Return (X, Y) of the center of cell containing provided text 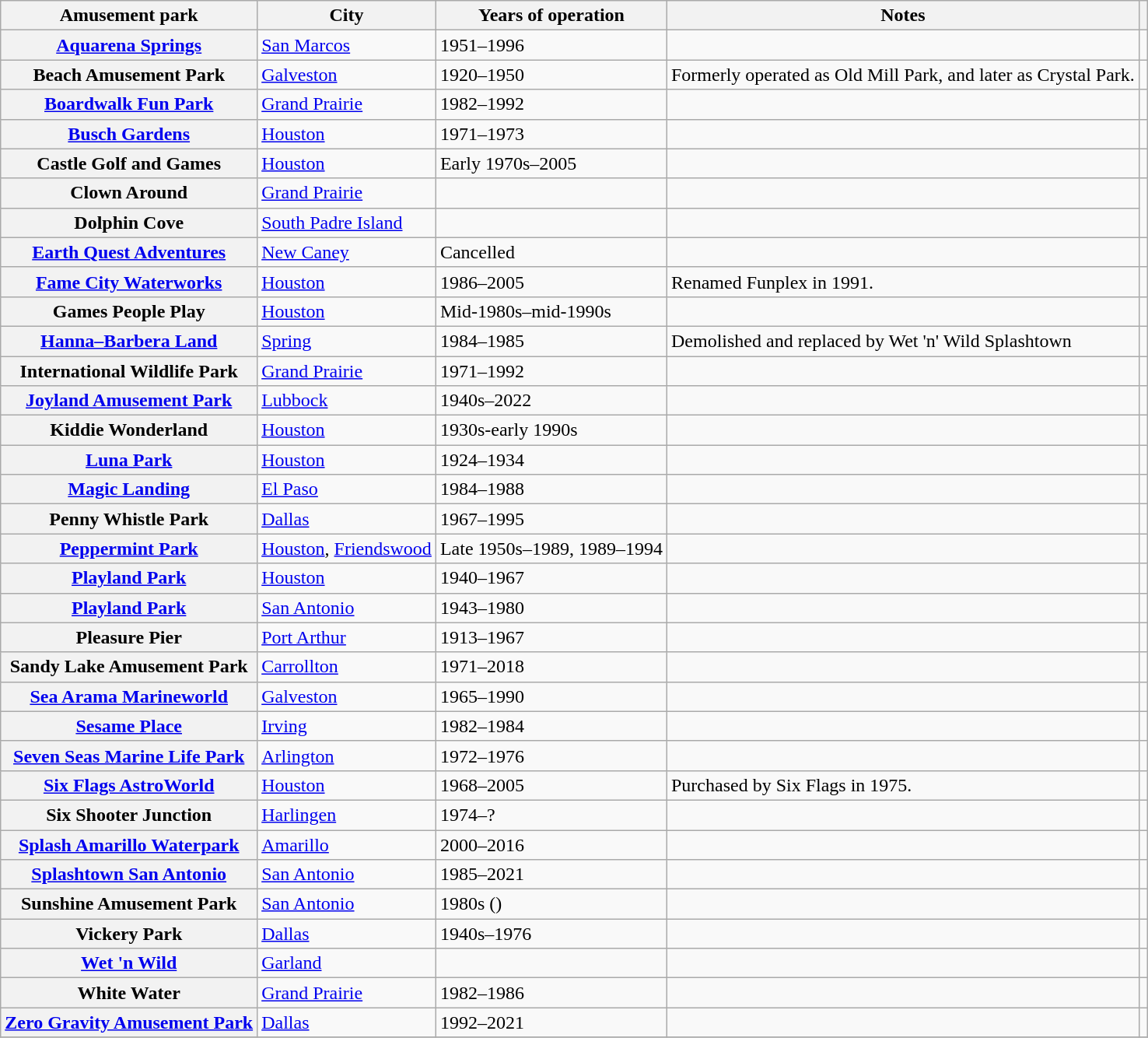
1940s–2022 (551, 401)
Seven Seas Marine Life Park (129, 756)
Beach Amusement Park (129, 75)
Garland (347, 963)
1965–1990 (551, 696)
1913–1967 (551, 637)
Sunshine Amusement Park (129, 904)
San Marcos (347, 45)
Sea Arama Marineworld (129, 696)
1971–2018 (551, 667)
Sandy Lake Amusement Park (129, 667)
1974–? (551, 815)
1924–1934 (551, 460)
Renamed Funplex in 1991. (902, 282)
New Caney (347, 252)
Years of operation (551, 16)
1985–2021 (551, 875)
1982–1992 (551, 104)
International Wildlife Park (129, 371)
1982–1984 (551, 726)
Penny Whistle Park (129, 519)
Amusement park (129, 16)
White Water (129, 993)
1971–1973 (551, 134)
Notes (902, 16)
Earth Quest Adventures (129, 252)
Joyland Amusement Park (129, 401)
Early 1970s–2005 (551, 163)
1986–2005 (551, 282)
Demolished and replaced by Wet 'n' Wild Splashtown (902, 341)
1984–1985 (551, 341)
1971–1992 (551, 371)
Luna Park (129, 460)
Lubbock (347, 401)
Clown Around (129, 193)
Amarillo (347, 844)
Harlingen (347, 815)
1930s-early 1990s (551, 430)
City (347, 16)
Castle Golf and Games (129, 163)
Wet 'n Wild (129, 963)
Late 1950s–1989, 1989–1994 (551, 549)
Spring (347, 341)
Games People Play (129, 311)
1992–2021 (551, 1022)
1940s–1976 (551, 934)
1972–1976 (551, 756)
1940–1967 (551, 578)
Dolphin Cove (129, 223)
Busch Gardens (129, 134)
Houston, Friendswood (347, 549)
Kiddie Wonderland (129, 430)
South Padre Island (347, 223)
Formerly operated as Old Mill Park, and later as Crystal Park. (902, 75)
1984–1988 (551, 489)
Splash Amarillo Waterpark (129, 844)
Vickery Park (129, 934)
Boardwalk Fun Park (129, 104)
1967–1995 (551, 519)
Pleasure Pier (129, 637)
Mid-1980s–mid-1990s (551, 311)
Splashtown San Antonio (129, 875)
Port Arthur (347, 637)
Purchased by Six Flags in 1975. (902, 785)
Hanna–Barbera Land (129, 341)
Six Shooter Junction (129, 815)
1951–1996 (551, 45)
Magic Landing (129, 489)
1982–1986 (551, 993)
Cancelled (551, 252)
Fame City Waterworks (129, 282)
Arlington (347, 756)
Sesame Place (129, 726)
El Paso (347, 489)
Zero Gravity Amusement Park (129, 1022)
Six Flags AstroWorld (129, 785)
Peppermint Park (129, 549)
Aquarena Springs (129, 45)
1968–2005 (551, 785)
2000–2016 (551, 844)
1943–1980 (551, 608)
Carrollton (347, 667)
1980s () (551, 904)
1920–1950 (551, 75)
Irving (347, 726)
